Return (x, y) of the center of cell containing provided text 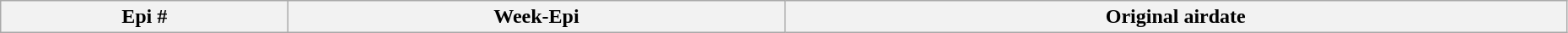
Week-Epi (536, 17)
Original airdate (1176, 17)
Epi # (145, 17)
